For the text-containing cell, return its midpoint in (X, Y) coordinate format. 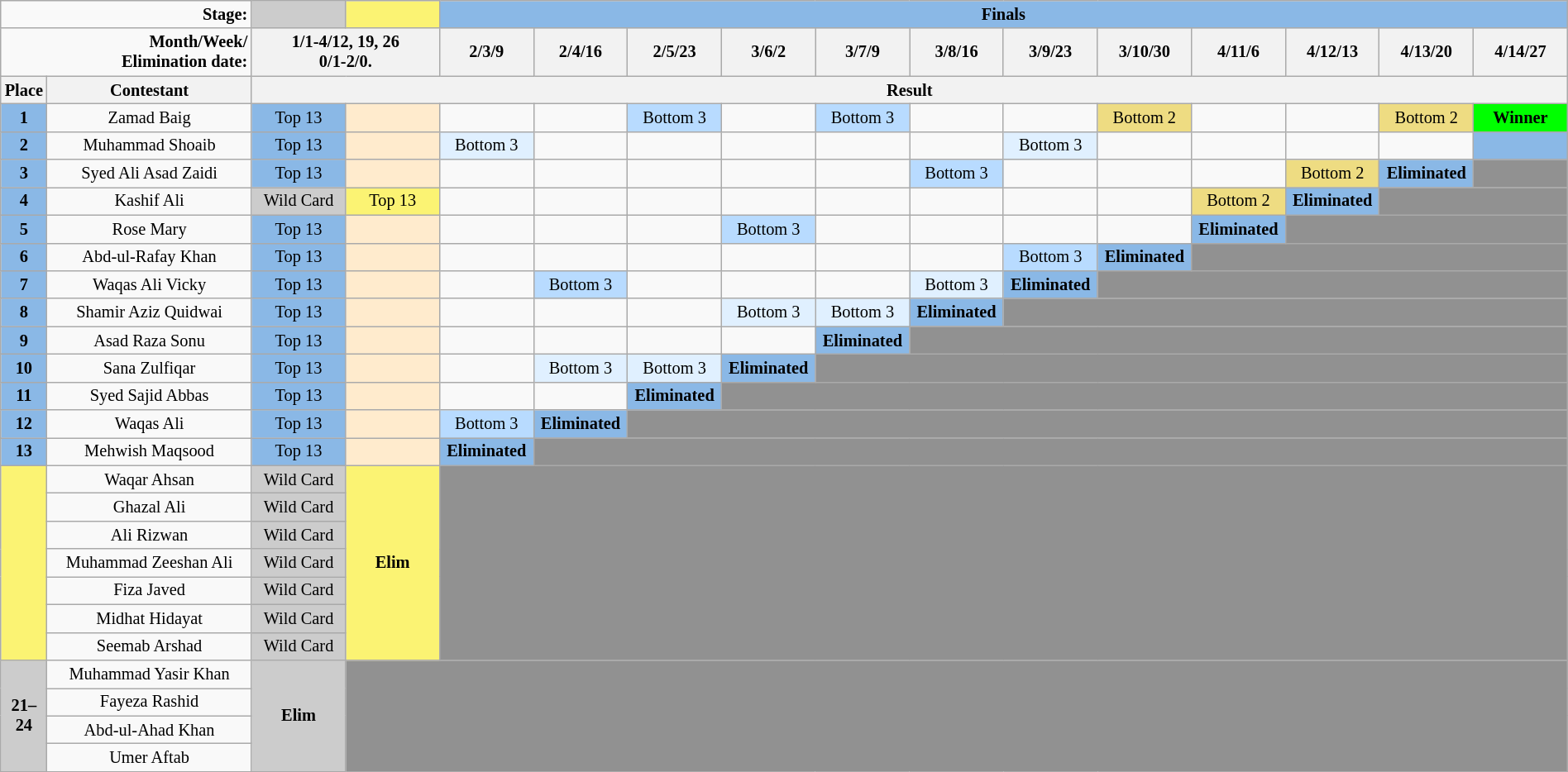
Zamad Baig (149, 117)
3/10/30 (1145, 52)
3/8/16 (957, 52)
4/12/13 (1332, 52)
Month/Week/Elimination date: (126, 52)
3/7/9 (863, 52)
Ali Rizwan (149, 535)
1/1-4/12, 19, 26 0/1-2/0. (346, 52)
21–24 (24, 716)
Winner (1521, 117)
Abd-ul-Rafay Khan (149, 257)
Midhat Hidayat (149, 618)
Fayeza Rashid (149, 702)
Syed Sajid Abbas (149, 396)
Seemab Arshad (149, 646)
Stage: (126, 14)
3/6/2 (768, 52)
Fiza Javed (149, 590)
Place (24, 90)
Finals (1003, 14)
Rose Mary (149, 229)
2/3/9 (486, 52)
Muhammad Zeeshan Ali (149, 563)
6 (24, 257)
3 (24, 174)
10 (24, 368)
1 (24, 117)
4 (24, 201)
2/4/16 (581, 52)
Kashif Ali (149, 201)
3/9/23 (1050, 52)
9 (24, 341)
Waqas Ali Vicky (149, 284)
Syed Ali Asad Zaidi (149, 174)
Mehwish Maqsood (149, 451)
4/14/27 (1521, 52)
Ghazal Ali (149, 507)
2 (24, 145)
Contestant (149, 90)
8 (24, 312)
Sana Zulfiqar (149, 368)
4/13/20 (1427, 52)
12 (24, 424)
Waqar Ahsan (149, 479)
Shamir Aziz Quidwai (149, 312)
4/11/6 (1239, 52)
Muhammad Yasir Khan (149, 674)
Waqas Ali (149, 424)
7 (24, 284)
13 (24, 451)
Muhammad Shoaib (149, 145)
5 (24, 229)
11 (24, 396)
Result (910, 90)
Asad Raza Sonu (149, 341)
Abd-ul-Ahad Khan (149, 730)
2/5/23 (675, 52)
Umer Aftab (149, 757)
